Detect which cell encompasses the target text, then output its (x, y) center coordinate. 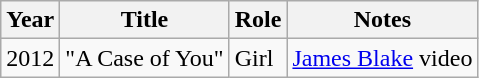
Notes (382, 20)
Title (144, 20)
"A Case of You" (144, 58)
Role (258, 20)
2012 (30, 58)
Girl (258, 58)
James Blake video (382, 58)
Year (30, 20)
